From the cell containing the given text, extract its center point as [x, y] coordinate. 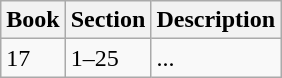
Section [108, 20]
Description [216, 20]
... [216, 58]
Book [33, 20]
17 [33, 58]
1–25 [108, 58]
